Find where the given text appears and provide that cell's center as (X, Y) coordinate. 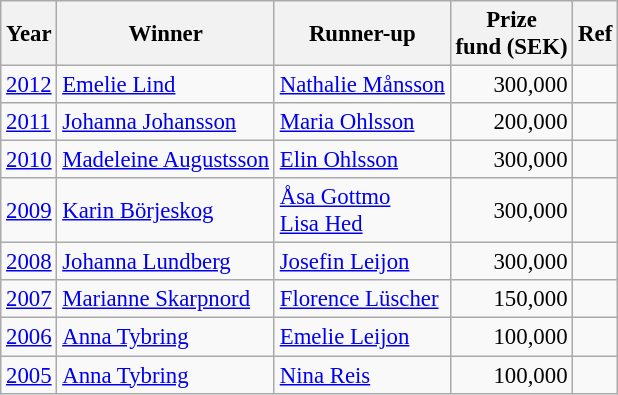
2007 (29, 299)
Prizefund (SEK) (512, 34)
Nathalie Månsson (362, 85)
Winner (166, 34)
Emelie Lind (166, 85)
Nina Reis (362, 375)
Florence Lüscher (362, 299)
2009 (29, 210)
2008 (29, 262)
150,000 (512, 299)
Emelie Leijon (362, 337)
Madeleine Augustsson (166, 160)
2010 (29, 160)
Åsa Gottmo Lisa Hed (362, 210)
Year (29, 34)
Ref (596, 34)
200,000 (512, 122)
2012 (29, 85)
Johanna Johansson (166, 122)
Runner-up (362, 34)
Elin Ohlsson (362, 160)
Marianne Skarpnord (166, 299)
Maria Ohlsson (362, 122)
Johanna Lundberg (166, 262)
2011 (29, 122)
2005 (29, 375)
Karin Börjeskog (166, 210)
2006 (29, 337)
Josefin Leijon (362, 262)
